Provide the [X, Y] coordinate of the cell's center where the given text is located.  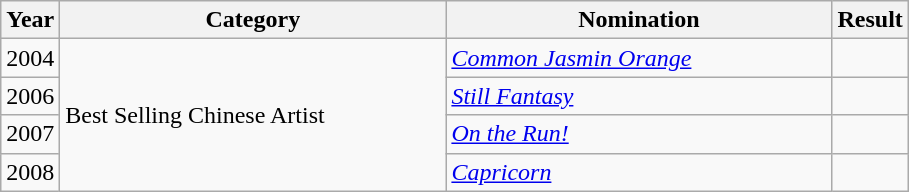
Common Jasmin Orange [639, 58]
Category [253, 20]
Result [870, 20]
2008 [30, 172]
2004 [30, 58]
2006 [30, 96]
Nomination [639, 20]
2007 [30, 134]
Capricorn [639, 172]
Still Fantasy [639, 96]
Year [30, 20]
Best Selling Chinese Artist [253, 115]
On the Run! [639, 134]
